Scan for the cell matching the given text and deliver its (x, y) coordinate at center. 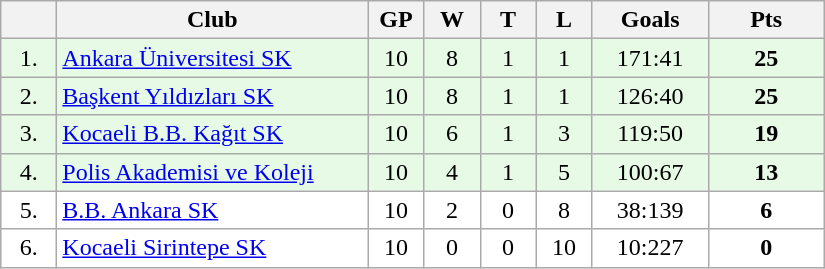
3. (29, 134)
19 (766, 134)
6. (29, 248)
2 (452, 210)
Goals (650, 20)
Club (212, 20)
Kocaeli B.B. Kağıt SK (212, 134)
171:41 (650, 58)
Başkent Yıldızları SK (212, 96)
5. (29, 210)
10:227 (650, 248)
126:40 (650, 96)
5 (564, 172)
100:67 (650, 172)
38:139 (650, 210)
2. (29, 96)
4 (452, 172)
Polis Akademisi ve Koleji (212, 172)
1. (29, 58)
Ankara Üniversitesi SK (212, 58)
W (452, 20)
T (508, 20)
Kocaeli Sirintepe SK (212, 248)
B.B. Ankara SK (212, 210)
13 (766, 172)
GP (396, 20)
Pts (766, 20)
4. (29, 172)
3 (564, 134)
L (564, 20)
119:50 (650, 134)
